Scan for the cell matching the given text and deliver its [x, y] coordinate at center. 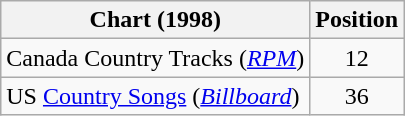
36 [357, 96]
Chart (1998) [156, 20]
12 [357, 58]
Canada Country Tracks (RPM) [156, 58]
US Country Songs (Billboard) [156, 96]
Position [357, 20]
